Find where the given text appears and provide that cell's center as [x, y] coordinate. 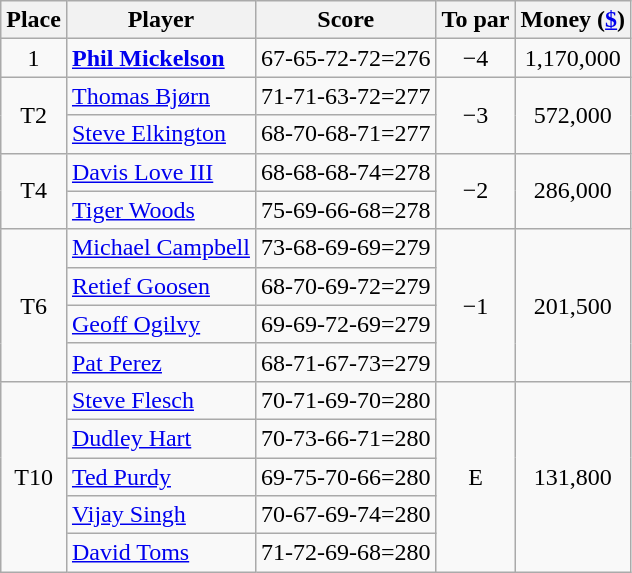
Davis Love III [160, 172]
−3 [476, 115]
68-70-69-72=279 [346, 286]
75-69-66-68=278 [346, 210]
69-69-72-69=279 [346, 324]
Steve Elkington [160, 134]
68-71-67-73=279 [346, 362]
572,000 [573, 115]
−1 [476, 305]
T10 [34, 476]
Ted Purdy [160, 477]
To par [476, 20]
Player [160, 20]
Vijay Singh [160, 515]
131,800 [573, 476]
Thomas Bjørn [160, 96]
71-71-63-72=277 [346, 96]
69-75-70-66=280 [346, 477]
Steve Flesch [160, 400]
71-72-69-68=280 [346, 553]
201,500 [573, 305]
T4 [34, 191]
Geoff Ogilvy [160, 324]
T2 [34, 115]
68-70-68-71=277 [346, 134]
E [476, 476]
70-71-69-70=280 [346, 400]
1 [34, 58]
67-65-72-72=276 [346, 58]
1,170,000 [573, 58]
Place [34, 20]
70-67-69-74=280 [346, 515]
−2 [476, 191]
Phil Mickelson [160, 58]
David Toms [160, 553]
−4 [476, 58]
Michael Campbell [160, 248]
Score [346, 20]
Pat Perez [160, 362]
68-68-68-74=278 [346, 172]
T6 [34, 305]
73-68-69-69=279 [346, 248]
Tiger Woods [160, 210]
Dudley Hart [160, 438]
286,000 [573, 191]
70-73-66-71=280 [346, 438]
Money ($) [573, 20]
Retief Goosen [160, 286]
